Output the [x, y] coordinate of the center of the cell containing the given text.  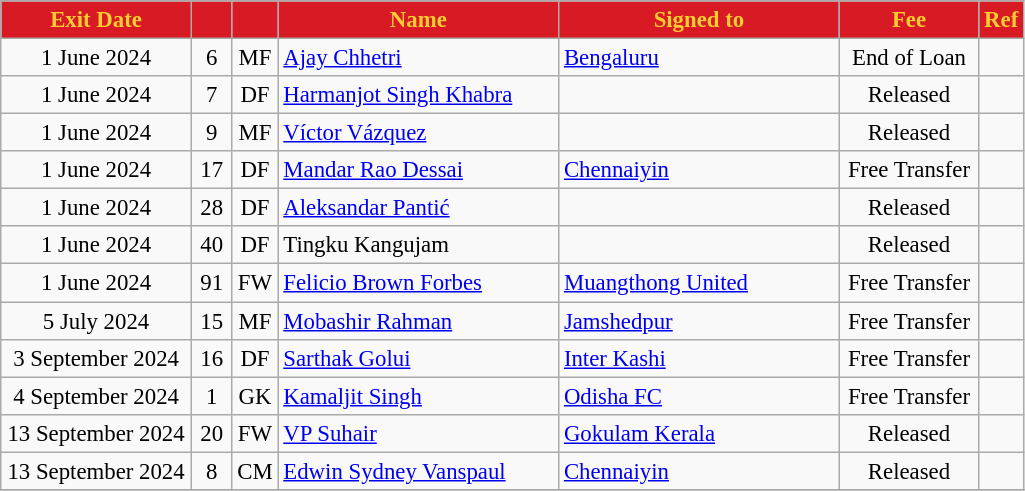
7 [212, 95]
5 July 2024 [96, 321]
CM [255, 471]
28 [212, 208]
15 [212, 321]
Aleksandar Pantić [418, 208]
Edwin Sydney Vanspaul [418, 471]
17 [212, 170]
Bengaluru [700, 58]
End of Loan [909, 58]
Exit Date [96, 20]
Name [418, 20]
3 September 2024 [96, 358]
Jamshedpur [700, 321]
Víctor Vázquez [418, 133]
Kamaljit Singh [418, 396]
Sarthak Golui [418, 358]
Signed to [700, 20]
40 [212, 245]
9 [212, 133]
Felicio Brown Forbes [418, 283]
1 [212, 396]
16 [212, 358]
Mandar Rao Dessai [418, 170]
VP Suhair [418, 433]
4 September 2024 [96, 396]
8 [212, 471]
Muangthong United [700, 283]
Inter Kashi [700, 358]
6 [212, 58]
Mobashir Rahman [418, 321]
GK [255, 396]
Tingku Kangujam [418, 245]
Odisha FC [700, 396]
20 [212, 433]
91 [212, 283]
Harmanjot Singh Khabra [418, 95]
Fee [909, 20]
Ref [1002, 20]
Ajay Chhetri [418, 58]
Gokulam Kerala [700, 433]
